Search for the cell housing the specified text and yield its (X, Y) center coordinate. 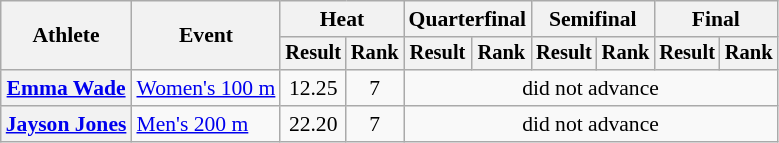
Final (716, 19)
Quarterfinal (468, 19)
Men's 200 m (206, 124)
Heat (342, 19)
Jayson Jones (66, 124)
Emma Wade (66, 88)
Event (206, 36)
Semifinal (592, 19)
12.25 (313, 88)
Athlete (66, 36)
Women's 100 m (206, 88)
22.20 (313, 124)
